Provide the (x, y) coordinate of the cell's center where the given text is located.  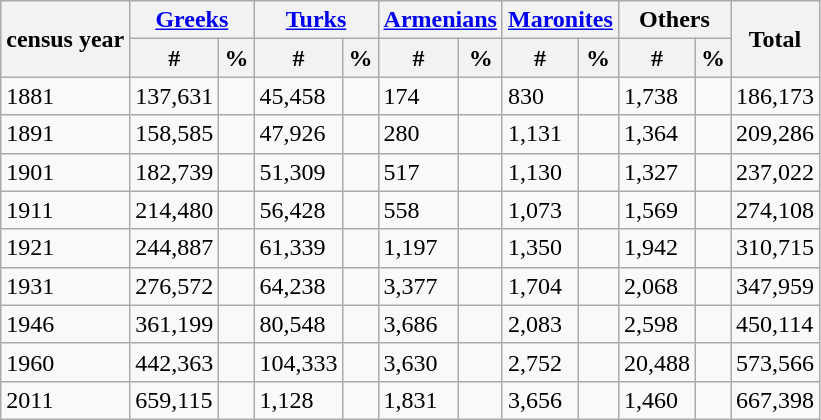
3,630 (418, 362)
3,656 (540, 400)
276,572 (174, 286)
274,108 (776, 210)
Others (674, 20)
80,548 (298, 324)
174 (418, 96)
47,926 (298, 134)
1,350 (540, 248)
237,022 (776, 172)
1911 (66, 210)
45,458 (298, 96)
450,114 (776, 324)
1,831 (418, 400)
1,364 (656, 134)
1,131 (540, 134)
1931 (66, 286)
1891 (66, 134)
1,704 (540, 286)
2,068 (656, 286)
3,377 (418, 286)
51,309 (298, 172)
1,460 (656, 400)
347,959 (776, 286)
244,887 (174, 248)
1901 (66, 172)
1881 (66, 96)
census year (66, 39)
1,569 (656, 210)
1921 (66, 248)
310,715 (776, 248)
667,398 (776, 400)
1,942 (656, 248)
104,333 (298, 362)
Total (776, 39)
659,115 (174, 400)
830 (540, 96)
1960 (66, 362)
1,128 (298, 400)
1,197 (418, 248)
280 (418, 134)
2,752 (540, 362)
558 (418, 210)
1,738 (656, 96)
2011 (66, 400)
573,566 (776, 362)
214,480 (174, 210)
Armenians (440, 20)
20,488 (656, 362)
1,130 (540, 172)
64,238 (298, 286)
Turks (316, 20)
61,339 (298, 248)
209,286 (776, 134)
2,083 (540, 324)
182,739 (174, 172)
3,686 (418, 324)
517 (418, 172)
137,631 (174, 96)
186,173 (776, 96)
442,363 (174, 362)
361,199 (174, 324)
1946 (66, 324)
2,598 (656, 324)
Greeks (192, 20)
Maronites (560, 20)
158,585 (174, 134)
56,428 (298, 210)
1,073 (540, 210)
1,327 (656, 172)
